Find where the given text appears and provide that cell's center as [X, Y] coordinate. 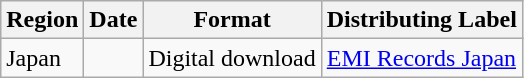
Digital download [232, 58]
Distributing Label [422, 20]
Japan [42, 58]
EMI Records Japan [422, 58]
Format [232, 20]
Region [42, 20]
Date [114, 20]
